Extract the [x, y] coordinate from the center of the cell holding the provided text.  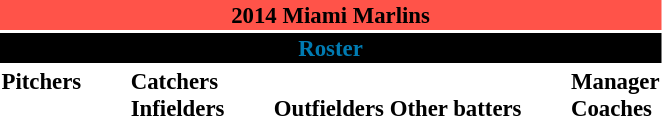
2014 Miami Marlins [330, 15]
Roster [330, 48]
